Detect which cell encompasses the target text, then output its (X, Y) center coordinate. 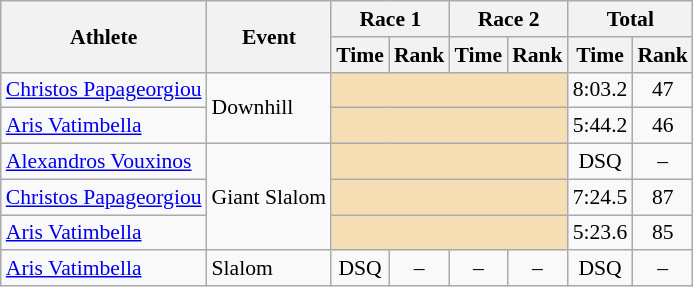
47 (662, 90)
5:44.2 (600, 126)
Total (630, 19)
Race 1 (390, 19)
Athlete (104, 36)
87 (662, 197)
Downhill (270, 108)
5:23.6 (600, 233)
7:24.5 (600, 197)
85 (662, 233)
8:03.2 (600, 90)
Giant Slalom (270, 198)
Alexandros Vouxinos (104, 162)
Slalom (270, 269)
Event (270, 36)
46 (662, 126)
Race 2 (508, 19)
